Capture the cell that displays the provided text and extract its (x, y) central coordinate. 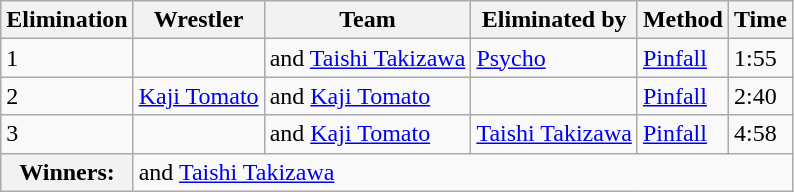
Team (368, 20)
Kaji Tomato (198, 96)
Psycho (554, 58)
Wrestler (198, 20)
Time (760, 20)
2 (67, 96)
Winners: (67, 172)
1 (67, 58)
4:58 (760, 134)
Method (682, 20)
2:40 (760, 96)
3 (67, 134)
1:55 (760, 58)
Elimination (67, 20)
Taishi Takizawa (554, 134)
Eliminated by (554, 20)
